Pinpoint the cell where the given text exists, returning its (X, Y) midpoint coordinate. 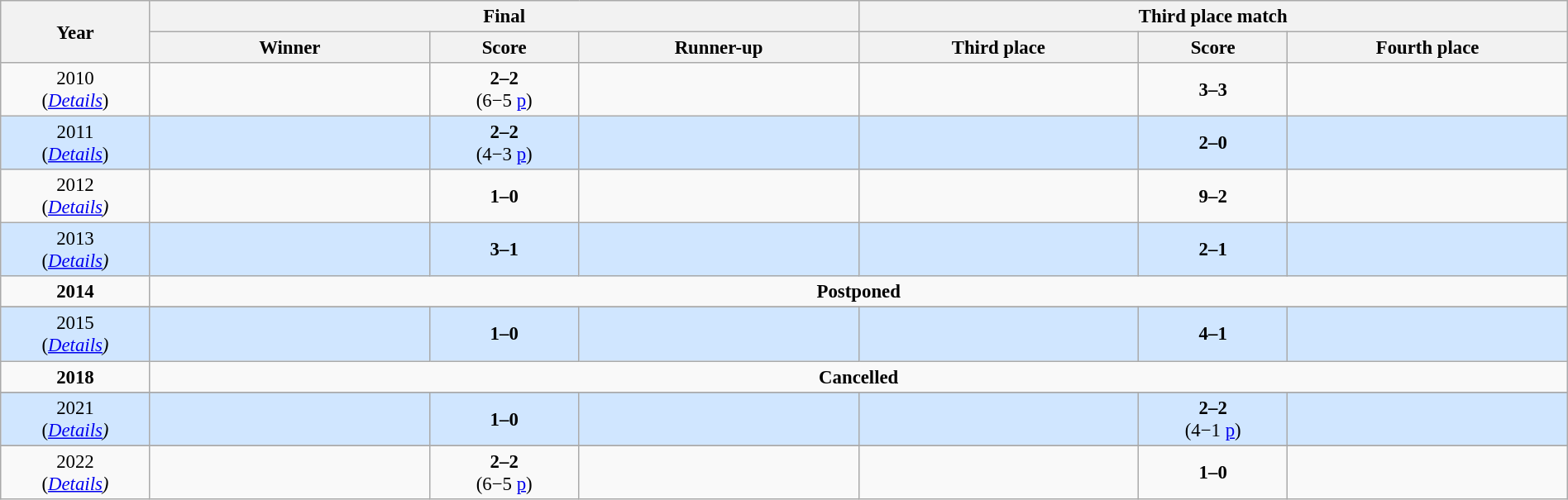
2022(Details) (75, 473)
Year (75, 31)
2018 (75, 377)
2014 (75, 292)
2021(Details) (75, 418)
Fourth place (1427, 48)
Winner (289, 48)
Third place match (1212, 17)
3–1 (504, 250)
2–0 (1212, 144)
2–2 (4−3 p) (504, 144)
2013(Details) (75, 250)
2–2 (4−1 p) (1212, 418)
2010(Details) (75, 89)
3–3 (1212, 89)
Third place (998, 48)
4–1 (1212, 334)
Postponed (858, 292)
Runner-up (719, 48)
9–2 (1212, 197)
Final (504, 17)
2–1 (1212, 250)
2012(Details) (75, 197)
2011(Details) (75, 144)
Cancelled (858, 377)
2015(Details) (75, 334)
